Identify which cell holds the provided text, then report its [x, y] central coordinate. 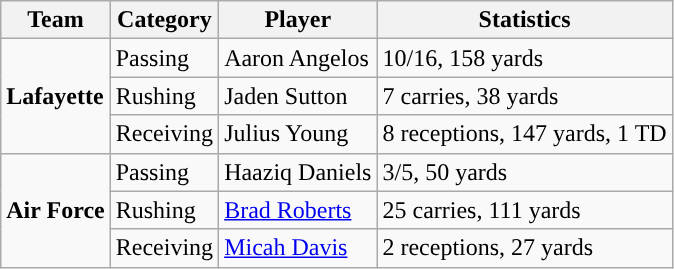
10/16, 158 yards [524, 58]
Category [164, 20]
2 receptions, 27 yards [524, 248]
3/5, 50 yards [524, 172]
7 carries, 38 yards [524, 96]
Brad Roberts [298, 210]
25 carries, 111 yards [524, 210]
Statistics [524, 20]
Micah Davis [298, 248]
Team [56, 20]
Haaziq Daniels [298, 172]
Julius Young [298, 134]
Jaden Sutton [298, 96]
Air Force [56, 210]
Aaron Angelos [298, 58]
Player [298, 20]
8 receptions, 147 yards, 1 TD [524, 134]
Lafayette [56, 96]
